Return (X, Y) of the center of cell containing provided text 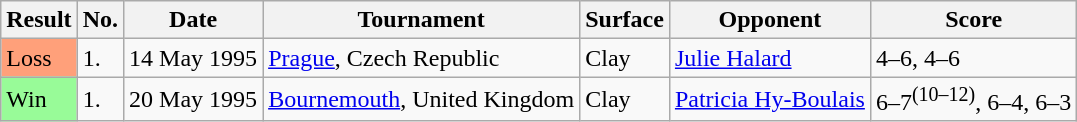
Result (39, 20)
14 May 1995 (194, 58)
Julie Halard (770, 58)
No. (100, 20)
Surface (625, 20)
Win (39, 100)
Date (194, 20)
20 May 1995 (194, 100)
Bournemouth, United Kingdom (422, 100)
Tournament (422, 20)
Score (973, 20)
Patricia Hy-Boulais (770, 100)
Prague, Czech Republic (422, 58)
4–6, 4–6 (973, 58)
Loss (39, 58)
6–7(10–12), 6–4, 6–3 (973, 100)
Opponent (770, 20)
